Scan for the cell matching the given text and deliver its [X, Y] coordinate at center. 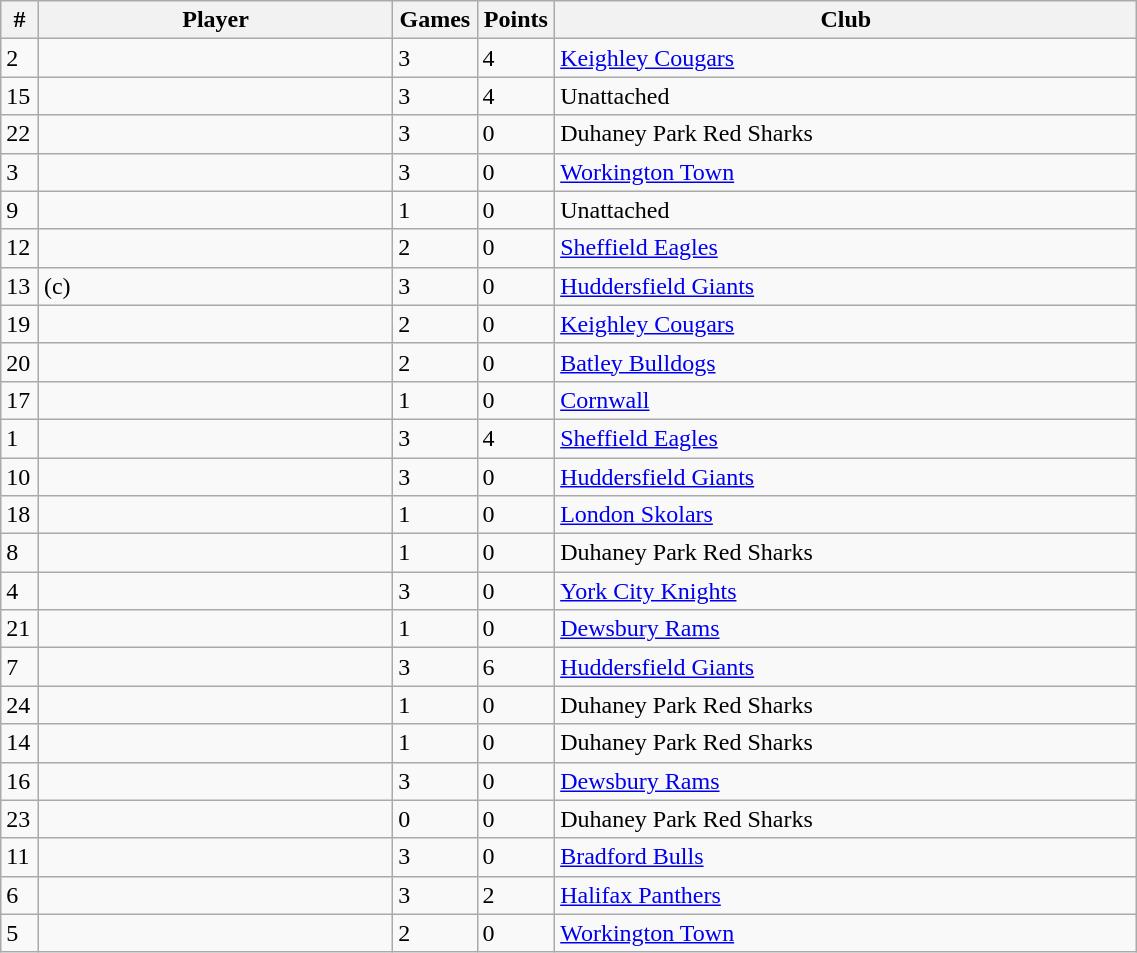
23 [20, 819]
Points [516, 20]
12 [20, 248]
Club [846, 20]
Player [215, 20]
8 [20, 553]
Bradford Bulls [846, 857]
(c) [215, 286]
Halifax Panthers [846, 895]
22 [20, 134]
20 [20, 362]
Games [435, 20]
9 [20, 210]
15 [20, 96]
11 [20, 857]
Cornwall [846, 400]
13 [20, 286]
17 [20, 400]
14 [20, 743]
10 [20, 477]
7 [20, 667]
5 [20, 933]
16 [20, 781]
Batley Bulldogs [846, 362]
London Skolars [846, 515]
York City Knights [846, 591]
# [20, 20]
19 [20, 324]
21 [20, 629]
18 [20, 515]
24 [20, 705]
